Return the (X, Y) coordinate for the center point of the cell that contains the specified text.  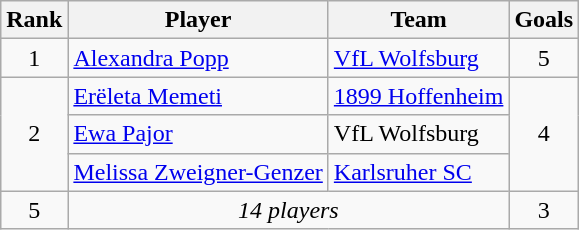
Team (418, 20)
3 (544, 210)
4 (544, 134)
Melissa Zweigner-Genzer (198, 172)
Player (198, 20)
1899 Hoffenheim (418, 96)
Rank (34, 20)
Karlsruher SC (418, 172)
Alexandra Popp (198, 58)
1 (34, 58)
2 (34, 134)
Goals (544, 20)
14 players (288, 210)
Erëleta Memeti (198, 96)
Ewa Pajor (198, 134)
